Locate the cell with the specified text and output its (X, Y) center coordinate. 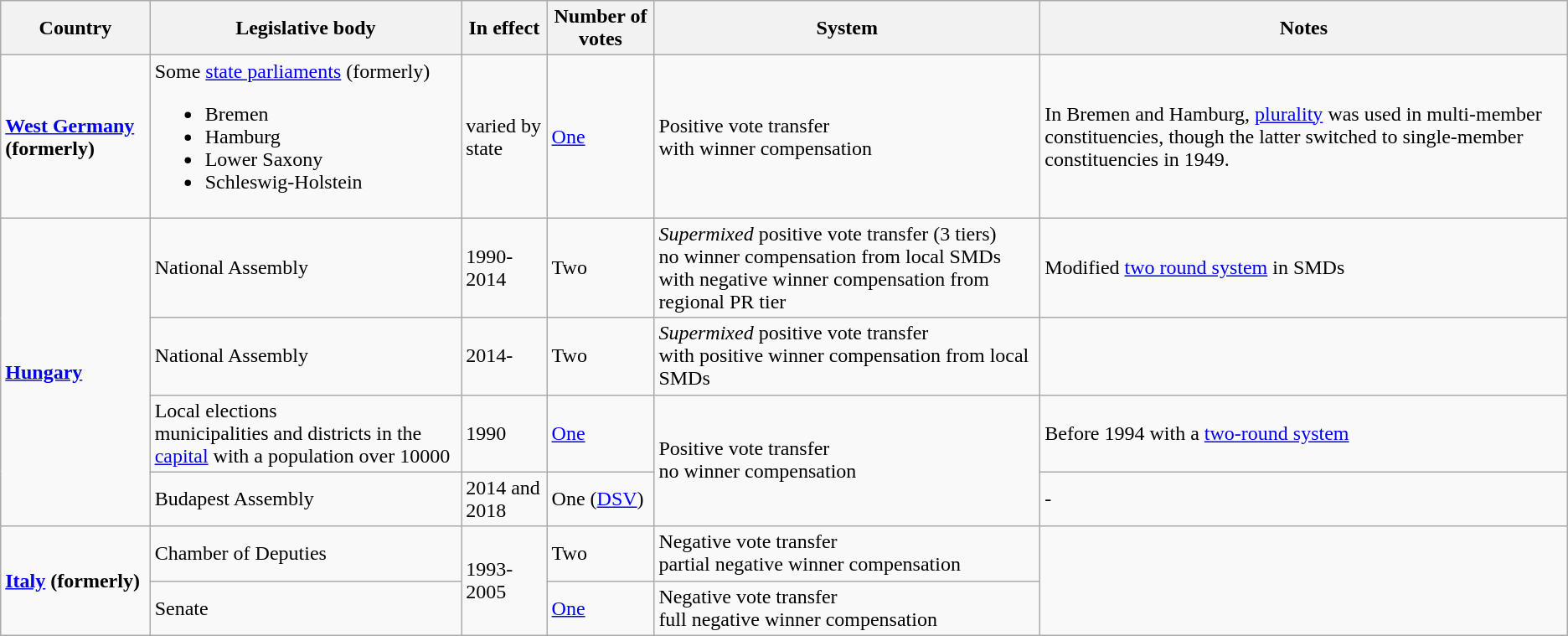
Supermixed positive vote transfer (3 tiers)no winner compensation from local SMDs with negative winner compensation from regional PR tier (848, 268)
Chamber of Deputies (306, 553)
Number of votes (601, 28)
Negative vote transferfull negative winner compensation (848, 608)
Country (75, 28)
Before 1994 with a two-round system (1304, 433)
Supermixed positive vote transferwith positive winner compensation from local SMDs (848, 356)
- (1304, 499)
2014- (504, 356)
varied by state (504, 137)
Notes (1304, 28)
Some state parliaments (formerly)BremenHamburgLower SaxonySchleswig-Holstein (306, 137)
Local electionsmunicipalities and districts in the capital with a population over 10000 (306, 433)
One (DSV) (601, 499)
Negative vote transferpartial negative winner compensation (848, 553)
In effect (504, 28)
Legislative body (306, 28)
Positive vote transferno winner compensation (848, 461)
Budapest Assembly (306, 499)
Italy (formerly) (75, 581)
West Germany (formerly) (75, 137)
2014 and 2018 (504, 499)
Senate (306, 608)
Modified two round system in SMDs (1304, 268)
Positive vote transferwith winner compensation (848, 137)
1993-2005 (504, 581)
Hungary (75, 372)
1990 (504, 433)
In Bremen and Hamburg, plurality was used in multi-member constituencies, though the latter switched to single-member constituencies in 1949. (1304, 137)
System (848, 28)
1990-2014 (504, 268)
